Capture the cell that displays the provided text and extract its (X, Y) central coordinate. 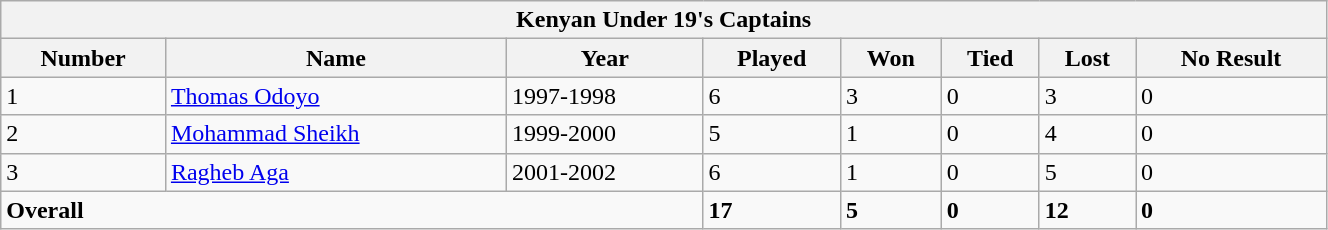
Thomas Odoyo (336, 96)
Kenyan Under 19's Captains (664, 20)
No Result (1232, 58)
Number (84, 58)
1997-1998 (606, 96)
1999-2000 (606, 134)
Lost (1087, 58)
Won (890, 58)
4 (1087, 134)
Played (772, 58)
Ragheb Aga (336, 172)
12 (1087, 210)
17 (772, 210)
Name (336, 58)
Mohammad Sheikh (336, 134)
2001-2002 (606, 172)
Overall (352, 210)
Year (606, 58)
2 (84, 134)
Tied (990, 58)
